Pinpoint the cell where the given text exists, returning its [X, Y] midpoint coordinate. 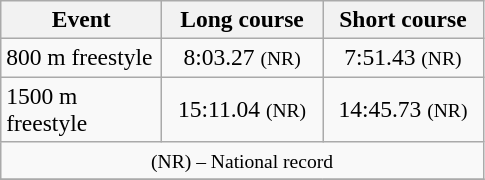
(NR) – National record [242, 160]
Long course [242, 19]
800 m freestyle [82, 57]
Short course [402, 19]
7:51.43 (NR) [402, 57]
Event [82, 19]
14:45.73 (NR) [402, 108]
1500 m freestyle [82, 108]
15:11.04 (NR) [242, 108]
8:03.27 (NR) [242, 57]
